Output the (X, Y) coordinate of the center of the cell containing the given text.  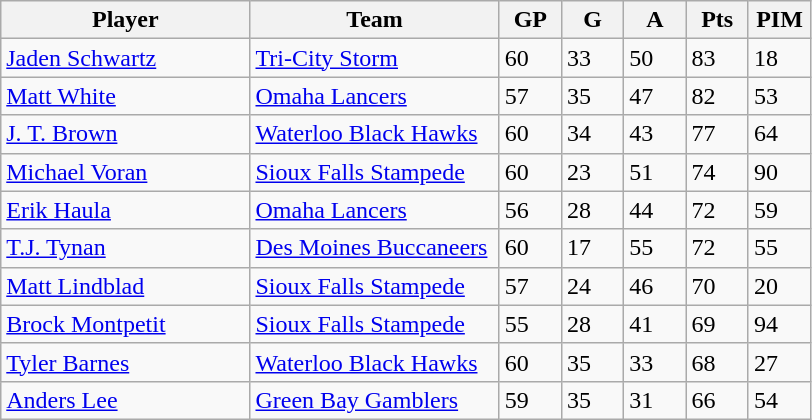
23 (592, 172)
Tyler Barnes (126, 362)
94 (779, 324)
74 (717, 172)
Matt White (126, 96)
68 (717, 362)
18 (779, 58)
T.J. Tynan (126, 248)
Des Moines Buccaneers (374, 248)
90 (779, 172)
Brock Montpetit (126, 324)
82 (717, 96)
24 (592, 286)
56 (530, 210)
69 (717, 324)
51 (655, 172)
Anders Lee (126, 400)
41 (655, 324)
47 (655, 96)
83 (717, 58)
A (655, 20)
20 (779, 286)
64 (779, 134)
G (592, 20)
77 (717, 134)
Jaden Schwartz (126, 58)
Matt Lindblad (126, 286)
43 (655, 134)
PIM (779, 20)
Michael Voran (126, 172)
GP (530, 20)
Player (126, 20)
27 (779, 362)
J. T. Brown (126, 134)
44 (655, 210)
Tri-City Storm (374, 58)
53 (779, 96)
31 (655, 400)
70 (717, 286)
Team (374, 20)
34 (592, 134)
54 (779, 400)
46 (655, 286)
Pts (717, 20)
66 (717, 400)
Green Bay Gamblers (374, 400)
50 (655, 58)
17 (592, 248)
Erik Haula (126, 210)
